Scan for the cell matching the given text and deliver its [X, Y] coordinate at center. 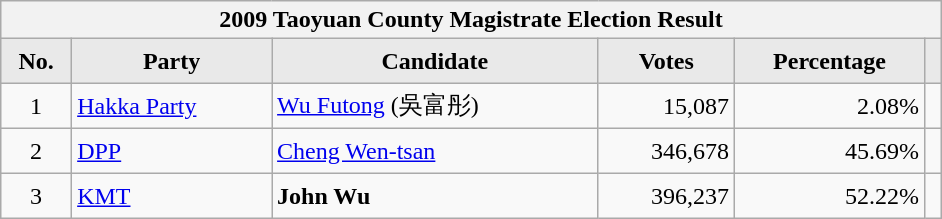
15,087 [666, 106]
KMT [172, 196]
45.69% [829, 152]
Percentage [829, 62]
No. [36, 62]
Candidate [435, 62]
Wu Futong (吳富彤) [435, 106]
52.22% [829, 196]
396,237 [666, 196]
1 [36, 106]
2.08% [829, 106]
John Wu [435, 196]
2 [36, 152]
Votes [666, 62]
Party [172, 62]
Hakka Party [172, 106]
2009 Taoyuan County Magistrate Election Result [470, 20]
DPP [172, 152]
346,678 [666, 152]
3 [36, 196]
Cheng Wen-tsan [435, 152]
